Find where the given text appears and provide that cell's center as [x, y] coordinate. 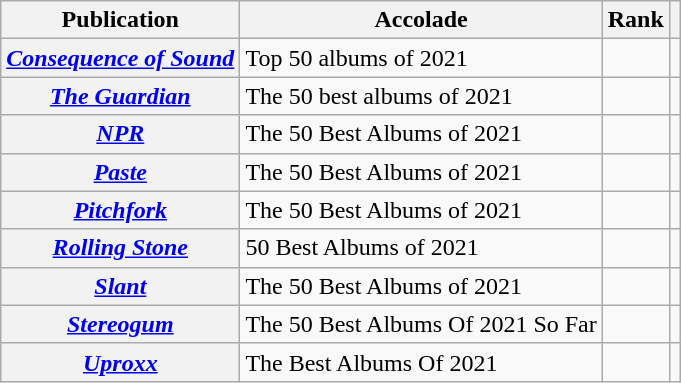
Pitchfork [120, 210]
Publication [120, 20]
Paste [120, 172]
Rolling Stone [120, 248]
The 50 Best Albums Of 2021 So Far [421, 324]
The 50 best albums of 2021 [421, 96]
Uproxx [120, 362]
The Guardian [120, 96]
Stereogum [120, 324]
Top 50 albums of 2021 [421, 58]
NPR [120, 134]
Rank [636, 20]
50 Best Albums of 2021 [421, 248]
Slant [120, 286]
Accolade [421, 20]
The Best Albums Of 2021 [421, 362]
Consequence of Sound [120, 58]
